Identify which cell holds the provided text, then report its (X, Y) central coordinate. 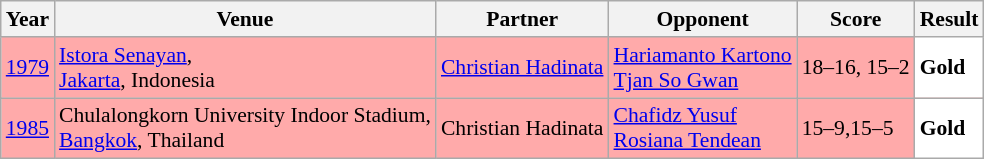
Chulalongkorn University Indoor Stadium, Bangkok, Thailand (245, 128)
Chafidz Yusuf Rosiana Tendean (703, 128)
Year (28, 19)
Opponent (703, 19)
15–9,15–5 (856, 128)
1985 (28, 128)
Venue (245, 19)
Partner (522, 19)
18–16, 15–2 (856, 68)
Score (856, 19)
Hariamanto Kartono Tjan So Gwan (703, 68)
1979 (28, 68)
Result (950, 19)
Istora Senayan, Jakarta, Indonesia (245, 68)
